For the text-containing cell, return its midpoint in [X, Y] coordinate format. 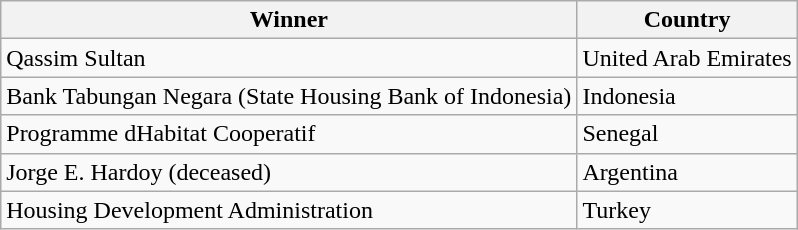
Senegal [687, 134]
Housing Development Administration [289, 210]
Programme dHabitat Cooperatif [289, 134]
Indonesia [687, 96]
Jorge E. Hardoy (deceased) [289, 172]
Bank Tabungan Negara (State Housing Bank of Indonesia) [289, 96]
Turkey [687, 210]
Argentina [687, 172]
Qassim Sultan [289, 58]
Country [687, 20]
United Arab Emirates [687, 58]
Winner [289, 20]
